Locate the cell with the specified text and output its (x, y) center coordinate. 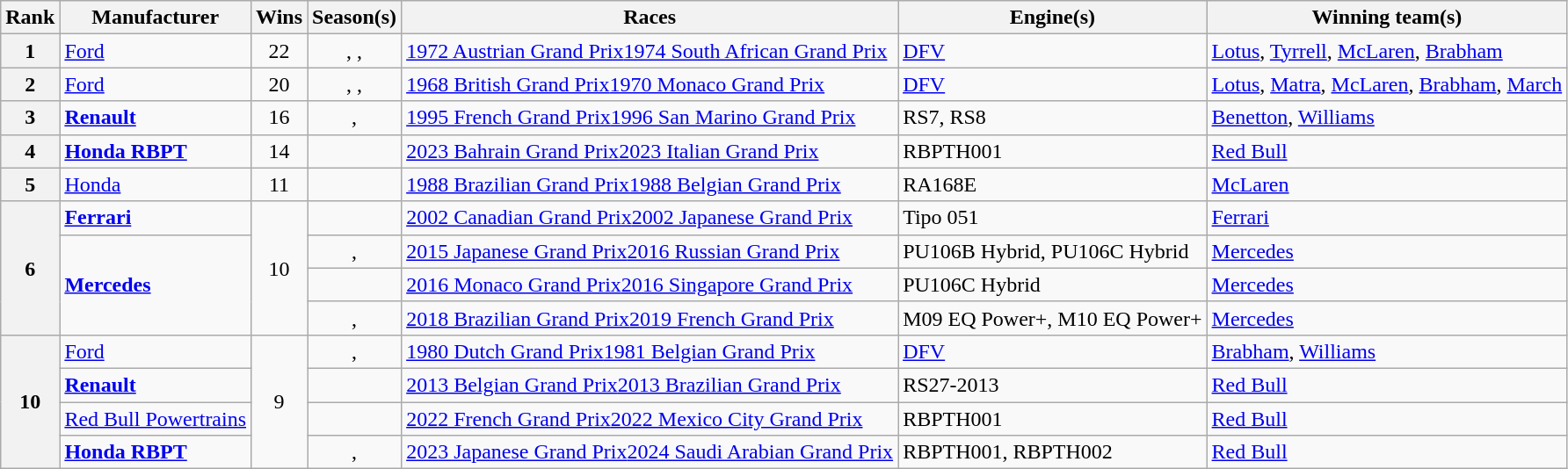
Races (650, 18)
2015 Japanese Grand Prix2016 Russian Grand Prix (650, 251)
Season(s) (355, 18)
9 (279, 401)
Winning team(s) (1387, 18)
14 (279, 151)
PU106B Hybrid, PU106C Hybrid (1053, 251)
1995 French Grand Prix1996 San Marino Grand Prix (650, 118)
20 (279, 84)
2 (30, 84)
2013 Belgian Grand Prix2013 Brazilian Grand Prix (650, 385)
2022 French Grand Prix2022 Mexico City Grand Prix (650, 419)
4 (30, 151)
5 (30, 184)
RBPTH001, RBPTH002 (1053, 452)
2023 Japanese Grand Prix2024 Saudi Arabian Grand Prix (650, 452)
1980 Dutch Grand Prix1981 Belgian Grand Prix (650, 351)
1968 British Grand Prix1970 Monaco Grand Prix (650, 84)
Benetton, Williams (1387, 118)
RS27-2013 (1053, 385)
Manufacturer (156, 18)
Lotus, Matra, McLaren, Brabham, March (1387, 84)
Rank (30, 18)
6 (30, 268)
PU106C Hybrid (1053, 285)
RA168E (1053, 184)
Wins (279, 18)
22 (279, 51)
Honda (156, 184)
3 (30, 118)
Engine(s) (1053, 18)
Tipo 051 (1053, 218)
Red Bull Powertrains (156, 419)
RS7, RS8 (1053, 118)
16 (279, 118)
11 (279, 184)
Lotus, Tyrrell, McLaren, Brabham (1387, 51)
2018 Brazilian Grand Prix2019 French Grand Prix (650, 318)
2023 Bahrain Grand Prix2023 Italian Grand Prix (650, 151)
1 (30, 51)
McLaren (1387, 184)
1988 Brazilian Grand Prix1988 Belgian Grand Prix (650, 184)
1972 Austrian Grand Prix1974 South African Grand Prix (650, 51)
M09 EQ Power+, M10 EQ Power+ (1053, 318)
Brabham, Williams (1387, 351)
2002 Canadian Grand Prix2002 Japanese Grand Prix (650, 218)
2016 Monaco Grand Prix2016 Singapore Grand Prix (650, 285)
